Determine the [x, y] coordinate at the center of the cell enclosing the given text.  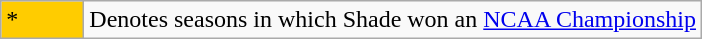
* [42, 20]
Denotes seasons in which Shade won an NCAA Championship [393, 20]
